Return [x, y] of the center of cell containing provided text 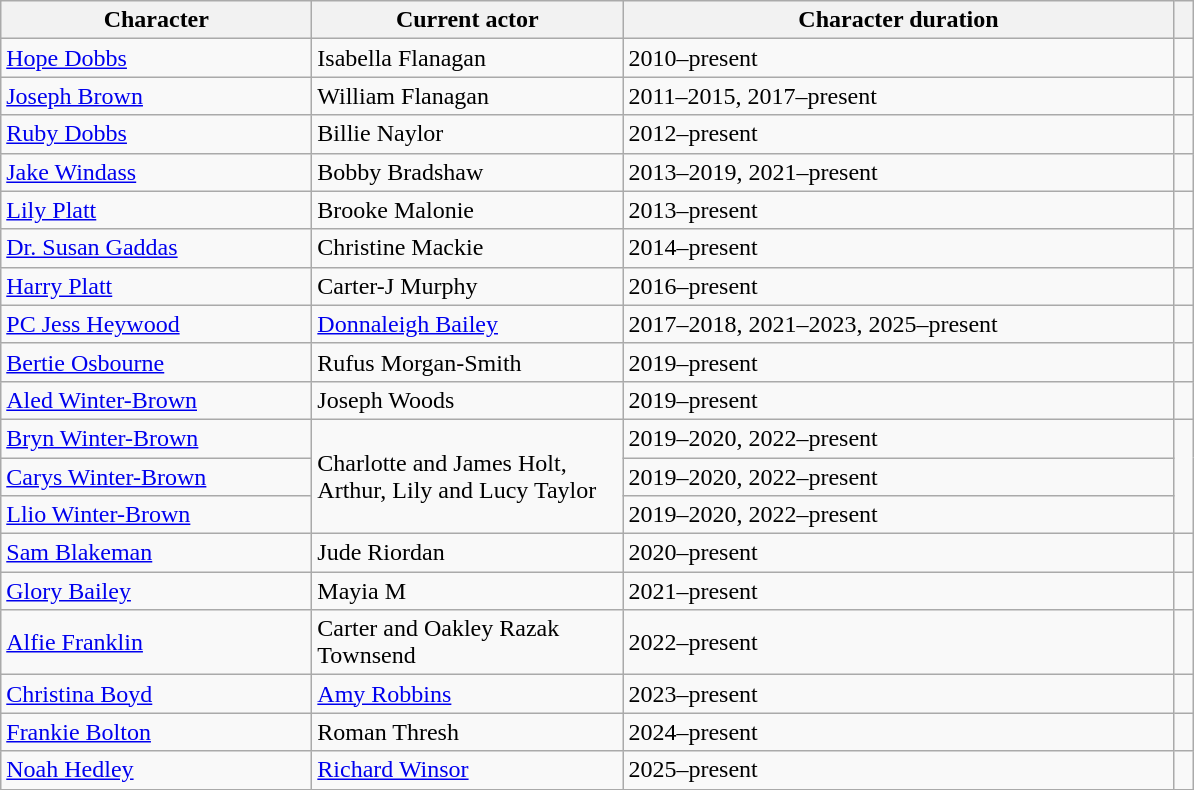
Joseph Brown [156, 96]
Bertie Osbourne [156, 362]
Dr. Susan Gaddas [156, 248]
Jake Windass [156, 172]
Hope Dobbs [156, 58]
Llio Winter-Brown [156, 515]
Harry Platt [156, 286]
PC Jess Heywood [156, 324]
Christina Boyd [156, 694]
Bryn Winter-Brown [156, 438]
Sam Blakeman [156, 553]
Charlotte and James Holt, Arthur, Lily and Lucy Taylor [468, 476]
Isabella Flanagan [468, 58]
Mayia M [468, 591]
Character [156, 20]
2022–present [898, 642]
Jude Riordan [468, 553]
Noah Hedley [156, 770]
Current actor [468, 20]
2011–2015, 2017–present [898, 96]
2016–present [898, 286]
Frankie Bolton [156, 732]
Aled Winter-Brown [156, 400]
2013–present [898, 210]
2023–present [898, 694]
Alfie Franklin [156, 642]
Carys Winter-Brown [156, 477]
Richard Winsor [468, 770]
William Flanagan [468, 96]
Joseph Woods [468, 400]
Christine Mackie [468, 248]
2012–present [898, 134]
2014–present [898, 248]
Lily Platt [156, 210]
Bobby Bradshaw [468, 172]
Glory Bailey [156, 591]
Amy Robbins [468, 694]
Billie Naylor [468, 134]
Ruby Dobbs [156, 134]
2020–present [898, 553]
Donnaleigh Bailey [468, 324]
2010–present [898, 58]
2024–present [898, 732]
Carter and Oakley Razak Townsend [468, 642]
Carter-J Murphy [468, 286]
Roman Thresh [468, 732]
2025–present [898, 770]
2021–present [898, 591]
Character duration [898, 20]
Brooke Malonie [468, 210]
Rufus Morgan-Smith [468, 362]
2017–2018, 2021–2023, 2025–present [898, 324]
2013–2019, 2021–present [898, 172]
